Find where the given text appears and provide that cell's center as (x, y) coordinate. 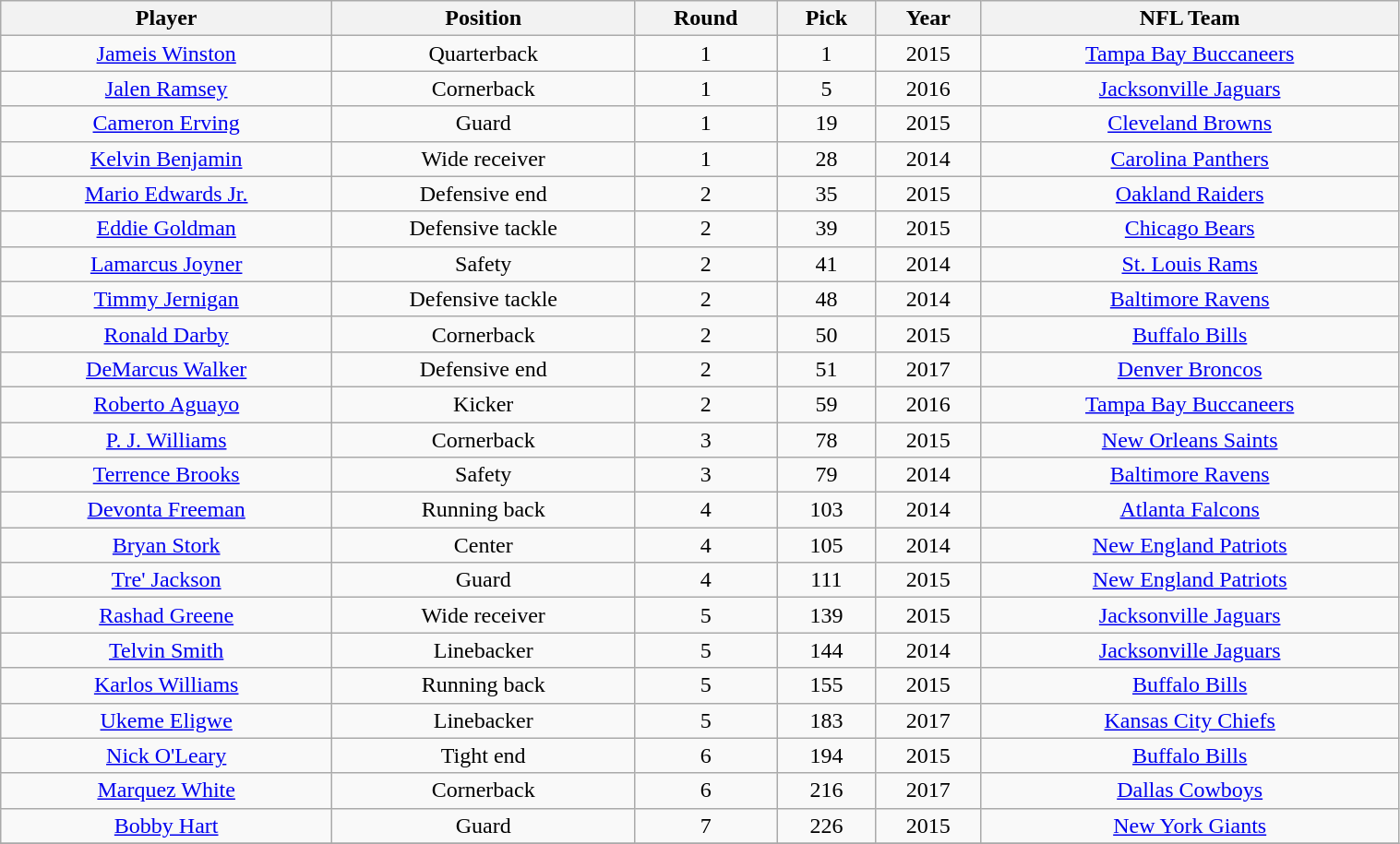
Center (484, 545)
Jameis Winston (166, 53)
Lamarcus Joyner (166, 264)
Bobby Hart (166, 826)
Timmy Jernigan (166, 299)
Jalen Ramsey (166, 89)
Devonta Freeman (166, 510)
103 (827, 510)
Roberto Aguayo (166, 404)
48 (827, 299)
Player (166, 18)
Telvin Smith (166, 650)
Denver Broncos (1190, 369)
78 (827, 440)
Mario Edwards Jr. (166, 194)
Kansas City Chiefs (1190, 720)
Kicker (484, 404)
Tre' Jackson (166, 580)
Quarterback (484, 53)
Year (928, 18)
Atlanta Falcons (1190, 510)
Bryan Stork (166, 545)
79 (827, 475)
P. J. Williams (166, 440)
New York Giants (1190, 826)
Marquez White (166, 791)
51 (827, 369)
Tight end (484, 755)
Ukeme Eligwe (166, 720)
Chicago Bears (1190, 229)
111 (827, 580)
139 (827, 615)
Carolina Panthers (1190, 159)
Terrence Brooks (166, 475)
New Orleans Saints (1190, 440)
194 (827, 755)
Rashad Greene (166, 615)
155 (827, 685)
Oakland Raiders (1190, 194)
59 (827, 404)
28 (827, 159)
Cameron Erving (166, 124)
Kelvin Benjamin (166, 159)
105 (827, 545)
35 (827, 194)
226 (827, 826)
39 (827, 229)
NFL Team (1190, 18)
Position (484, 18)
St. Louis Rams (1190, 264)
50 (827, 334)
41 (827, 264)
DeMarcus Walker (166, 369)
Cleveland Browns (1190, 124)
Eddie Goldman (166, 229)
Karlos Williams (166, 685)
216 (827, 791)
19 (827, 124)
183 (827, 720)
Pick (827, 18)
Ronald Darby (166, 334)
144 (827, 650)
Nick O'Leary (166, 755)
7 (706, 826)
Round (706, 18)
Dallas Cowboys (1190, 791)
